Find where the given text appears and provide that cell's center as [X, Y] coordinate. 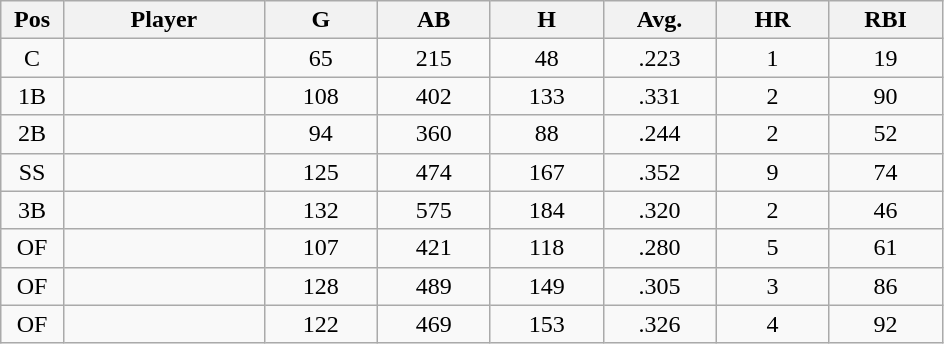
3B [32, 210]
132 [320, 210]
AB [434, 20]
.320 [660, 210]
.331 [660, 96]
5 [772, 248]
421 [434, 248]
19 [886, 58]
.352 [660, 172]
H [546, 20]
.280 [660, 248]
489 [434, 286]
94 [320, 134]
153 [546, 324]
.326 [660, 324]
474 [434, 172]
149 [546, 286]
133 [546, 96]
C [32, 58]
1B [32, 96]
74 [886, 172]
86 [886, 286]
402 [434, 96]
48 [546, 58]
G [320, 20]
SS [32, 172]
88 [546, 134]
Avg. [660, 20]
52 [886, 134]
90 [886, 96]
61 [886, 248]
65 [320, 58]
107 [320, 248]
Player [164, 20]
184 [546, 210]
128 [320, 286]
108 [320, 96]
HR [772, 20]
RBI [886, 20]
46 [886, 210]
3 [772, 286]
215 [434, 58]
2B [32, 134]
.305 [660, 286]
118 [546, 248]
122 [320, 324]
575 [434, 210]
125 [320, 172]
Pos [32, 20]
469 [434, 324]
.244 [660, 134]
.223 [660, 58]
360 [434, 134]
92 [886, 324]
1 [772, 58]
9 [772, 172]
4 [772, 324]
167 [546, 172]
